Search for the cell housing the specified text and yield its (x, y) center coordinate. 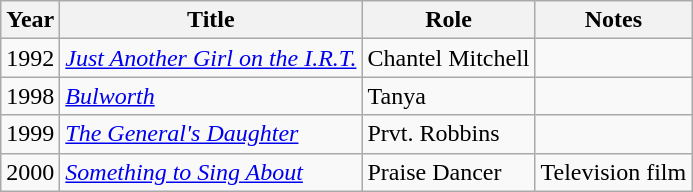
Tanya (448, 96)
2000 (30, 172)
Something to Sing About (211, 172)
The General's Daughter (211, 134)
Role (448, 20)
Prvt. Robbins (448, 134)
Year (30, 20)
Praise Dancer (448, 172)
Television film (614, 172)
Bulworth (211, 96)
Title (211, 20)
1998 (30, 96)
1999 (30, 134)
Notes (614, 20)
Chantel Mitchell (448, 58)
Just Another Girl on the I.R.T. (211, 58)
1992 (30, 58)
